Return the [X, Y] coordinate for the center point of the cell that contains the specified text.  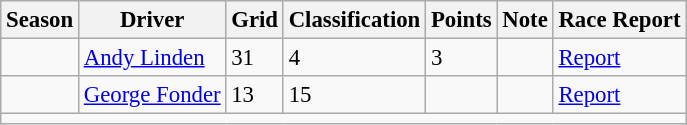
Points [462, 20]
4 [354, 58]
13 [254, 95]
Note [525, 20]
Grid [254, 20]
Classification [354, 20]
Season [40, 20]
31 [254, 58]
Driver [152, 20]
Andy Linden [152, 58]
3 [462, 58]
15 [354, 95]
George Fonder [152, 95]
Race Report [620, 20]
